Output the [x, y] coordinate of the center of the cell containing the given text.  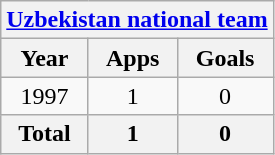
Goals [225, 58]
Year [45, 58]
Apps [132, 58]
Total [45, 134]
1997 [45, 96]
Uzbekistan national team [137, 20]
